Determine the (x, y) coordinate at the center of the cell enclosing the given text.  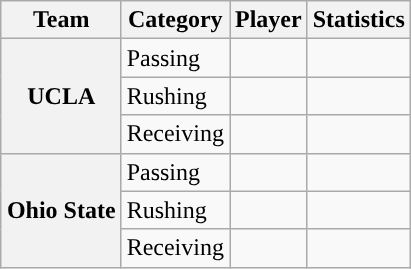
UCLA (61, 96)
Ohio State (61, 210)
Category (175, 20)
Statistics (358, 20)
Player (269, 20)
Team (61, 20)
